Identify which cell holds the provided text, then report its [x, y] central coordinate. 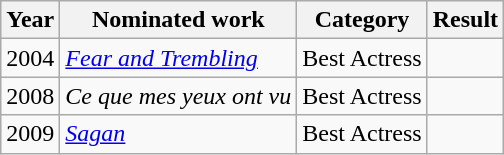
Result [465, 20]
Category [362, 20]
Sagan [178, 134]
2004 [30, 58]
Ce que mes yeux ont vu [178, 96]
Fear and Trembling [178, 58]
Year [30, 20]
2008 [30, 96]
Nominated work [178, 20]
2009 [30, 134]
